Find where the given text appears and provide that cell's center as [x, y] coordinate. 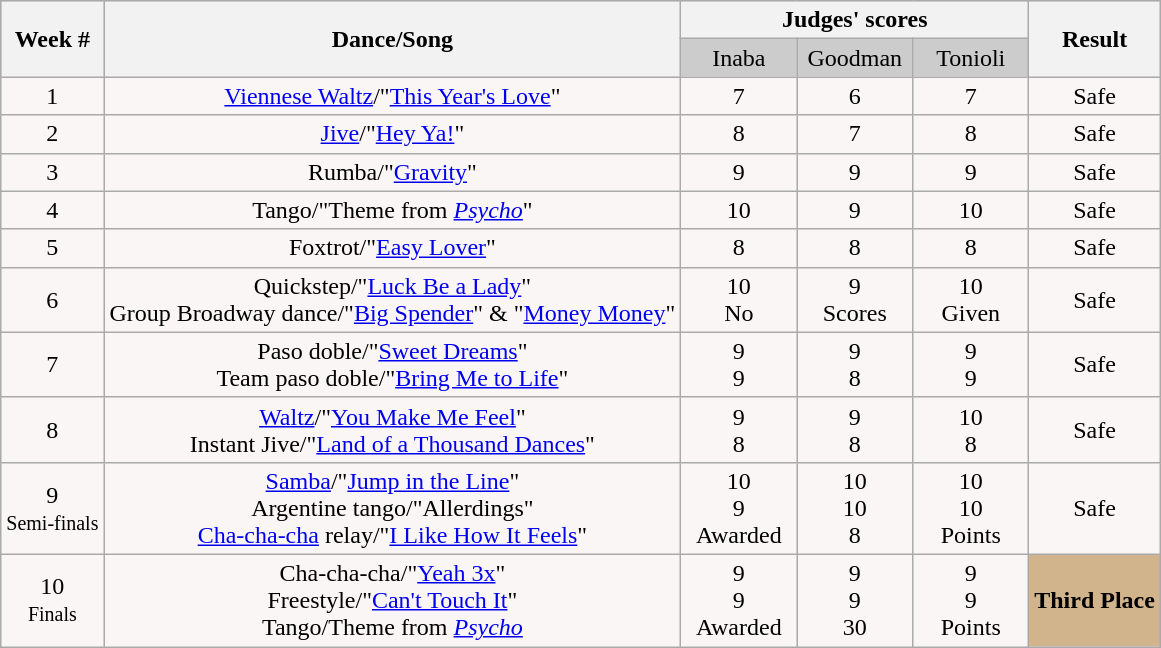
5 [52, 248]
Paso doble/"Sweet Dreams"Team paso doble/"Bring Me to Life" [392, 364]
Goodman [855, 58]
1010Points [971, 508]
99Points [971, 600]
4 [52, 210]
Waltz/"You Make Me Feel"Instant Jive/"Land of a Thousand Dances" [392, 430]
9930 [855, 600]
Tango/"Theme from Psycho" [392, 210]
109Awarded [739, 508]
99Awarded [739, 600]
Foxtrot/"Easy Lover" [392, 248]
Jive/"Hey Ya!" [392, 134]
10Finals [52, 600]
9Semi-finals [52, 508]
Viennese Waltz/"This Year's Love" [392, 96]
10108 [855, 508]
108 [971, 430]
Quickstep/"Luck Be a Lady"Group Broadway dance/"Big Spender" & "Money Money" [392, 300]
Result [1095, 39]
Rumba/"Gravity" [392, 172]
Week # [52, 39]
Cha-cha-cha/"Yeah 3x"Freestyle/"Can't Touch It"Tango/Theme from Psycho [392, 600]
Tonioli [971, 58]
Judges' scores [855, 20]
10Given [971, 300]
3 [52, 172]
Samba/"Jump in the Line"Argentine tango/"Allerdings"Cha-cha-cha relay/"I Like How It Feels" [392, 508]
Dance/Song [392, 39]
Third Place [1095, 600]
10No [739, 300]
9Scores [855, 300]
2 [52, 134]
1 [52, 96]
Inaba [739, 58]
